Return the (X, Y) coordinate for the center point of the cell that contains the specified text.  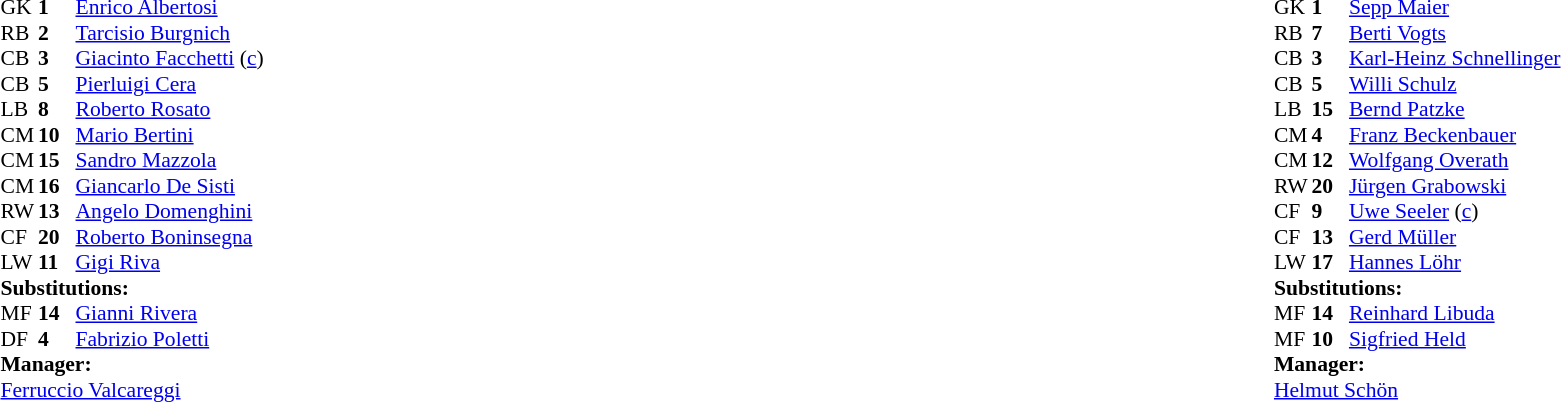
11 (57, 263)
Wolfgang Overath (1455, 161)
Gianni Rivera (170, 313)
Uwe Seeler (c) (1455, 211)
Gigi Riva (170, 263)
Giacinto Facchetti (c) (170, 59)
Roberto Rosato (170, 109)
Hannes Löhr (1455, 263)
Giancarlo De Sisti (170, 186)
9 (1330, 211)
Berti Vogts (1455, 33)
17 (1330, 263)
Fabrizio Poletti (170, 339)
8 (57, 109)
Angelo Domenghini (170, 211)
DF (19, 339)
7 (1330, 33)
Mario Bertini (170, 135)
Reinhard Libuda (1455, 313)
Pierluigi Cera (170, 84)
Karl-Heinz Schnellinger (1455, 59)
16 (57, 186)
Jürgen Grabowski (1455, 186)
Gerd Müller (1455, 237)
Tarcisio Burgnich (170, 33)
Roberto Boninsegna (170, 237)
Bernd Patzke (1455, 109)
12 (1330, 161)
Willi Schulz (1455, 84)
Sigfried Held (1455, 339)
Sandro Mazzola (170, 161)
2 (57, 33)
Franz Beckenbauer (1455, 135)
